Detect which cell encompasses the target text, then output its (X, Y) center coordinate. 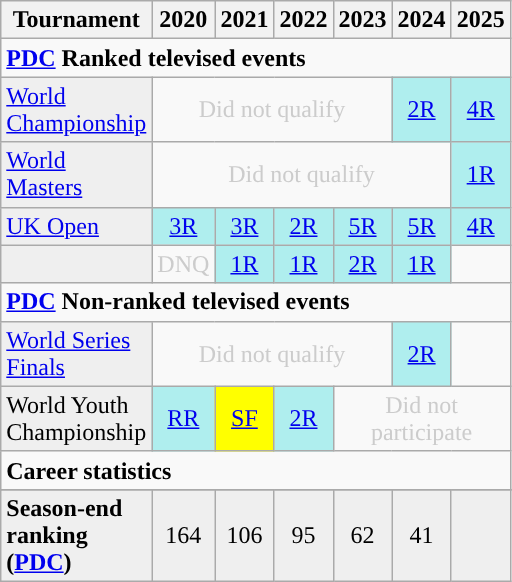
Season-end ranking (PDC) (76, 535)
SF (244, 418)
2021 (244, 20)
UK Open (76, 226)
2025 (480, 20)
DNQ (184, 264)
62 (362, 535)
World Championship (76, 110)
World Youth Championship (76, 418)
2023 (362, 20)
Tournament (76, 20)
2022 (304, 20)
95 (304, 535)
Did not participate (422, 418)
41 (422, 535)
PDC Non-ranked televised events (256, 302)
PDC Ranked televised events (256, 58)
164 (184, 535)
RR (184, 418)
106 (244, 535)
World Series Finals (76, 354)
2024 (422, 20)
World Masters (76, 174)
Career statistics (256, 470)
2020 (184, 20)
